Determine the (x, y) coordinate at the center of the cell enclosing the given text.  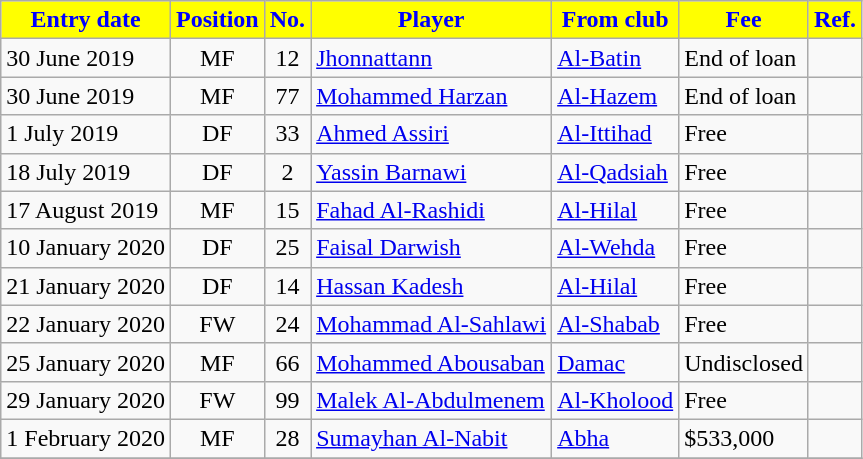
28 (287, 438)
Fee (744, 20)
Ref. (834, 20)
Mohammed Harzan (432, 96)
14 (287, 286)
Malek Al-Abdulmenem (432, 400)
Entry date (86, 20)
Yassin Barnawi (432, 172)
No. (287, 20)
Al-Batin (616, 58)
Al-Wehda (616, 248)
Fahad Al-Rashidi (432, 210)
24 (287, 324)
Al-Hazem (616, 96)
1 July 2019 (86, 134)
2 (287, 172)
Player (432, 20)
17 August 2019 (86, 210)
Undisclosed (744, 362)
99 (287, 400)
22 January 2020 (86, 324)
15 (287, 210)
Ahmed Assiri (432, 134)
Al-Qadsiah (616, 172)
12 (287, 58)
25 (287, 248)
From club (616, 20)
Position (217, 20)
Al-Kholood (616, 400)
18 July 2019 (86, 172)
25 January 2020 (86, 362)
Abha (616, 438)
Faisal Darwish (432, 248)
29 January 2020 (86, 400)
Mohammed Abousaban (432, 362)
Hassan Kadesh (432, 286)
Mohammad Al-Sahlawi (432, 324)
Sumayhan Al-Nabit (432, 438)
Jhonnattann (432, 58)
1 February 2020 (86, 438)
10 January 2020 (86, 248)
Al-Ittihad (616, 134)
21 January 2020 (86, 286)
66 (287, 362)
33 (287, 134)
Damac (616, 362)
77 (287, 96)
Al-Shabab (616, 324)
$533,000 (744, 438)
